Identify which cell holds the provided text, then report its (X, Y) central coordinate. 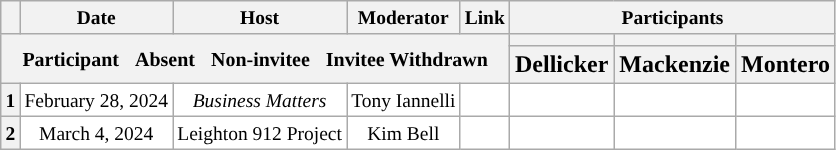
Host (260, 18)
March 4, 2024 (96, 132)
Kim Bell (404, 132)
Participants (672, 18)
Moderator (404, 18)
Dellicker (561, 64)
Leighton 912 Project (260, 132)
Montero (786, 64)
2 (10, 132)
Date (96, 18)
Tony Iannelli (404, 100)
Business Matters (260, 100)
Mackenzie (675, 64)
Link (484, 18)
1 (10, 100)
Participant Absent Non-invitee Invitee Withdrawn (256, 58)
February 28, 2024 (96, 100)
